Provide the [X, Y] coordinate of the cell's center where the given text is located.  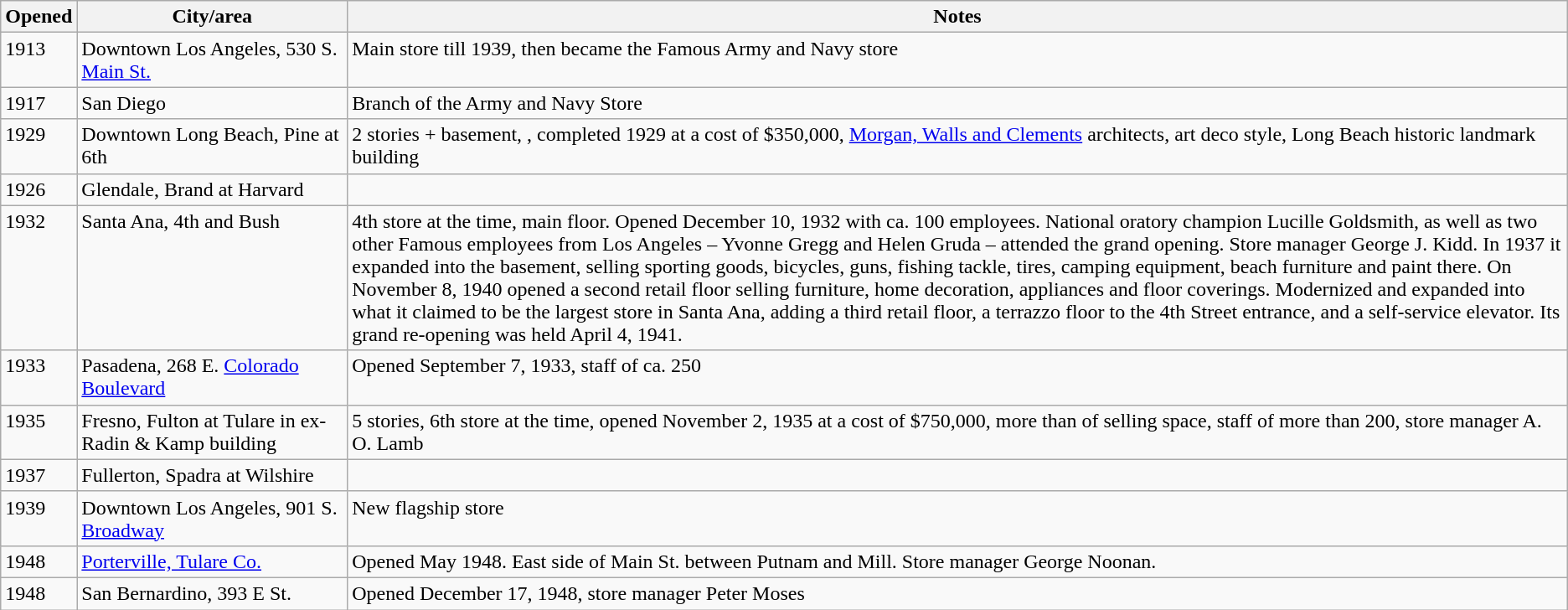
New flagship store [957, 518]
Opened May 1948. East side of Main St. between Putnam and Mill. Store manager George Noonan. [957, 561]
1939 [39, 518]
1926 [39, 189]
City/area [213, 17]
Downtown Los Angeles, 530 S. Main St. [213, 60]
Opened [39, 17]
1937 [39, 475]
San Bernardino, 393 E St. [213, 593]
Fresno, Fulton at Tulare in ex-Radin & Kamp building [213, 432]
Downtown Long Beach, Pine at 6th [213, 146]
1935 [39, 432]
San Diego [213, 103]
Main store till 1939, then became the Famous Army and Navy store [957, 60]
1929 [39, 146]
Opened September 7, 1933, staff of ca. 250 [957, 377]
Porterville, Tulare Co. [213, 561]
1932 [39, 278]
Glendale, Brand at Harvard [213, 189]
1917 [39, 103]
Notes [957, 17]
1933 [39, 377]
Santa Ana, 4th and Bush [213, 278]
Branch of the Army and Navy Store [957, 103]
Downtown Los Angeles, 901 S. Broadway [213, 518]
1913 [39, 60]
Opened December 17, 1948, store manager Peter Moses [957, 593]
Fullerton, Spadra at Wilshire [213, 475]
Pasadena, 268 E. Colorado Boulevard [213, 377]
